Output the [X, Y] coordinate of the center of the cell containing the given text.  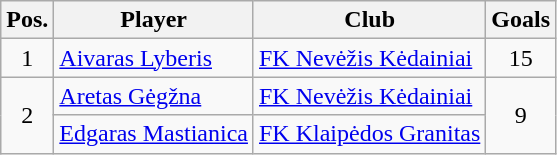
FK Klaipėdos Granitas [369, 134]
Player [154, 20]
Pos. [28, 20]
2 [28, 115]
Club [369, 20]
Goals [521, 20]
15 [521, 58]
Aivaras Lyberis [154, 58]
Aretas Gėgžna [154, 96]
Edgaras Mastianica [154, 134]
1 [28, 58]
9 [521, 115]
